Search for the cell housing the specified text and yield its [x, y] center coordinate. 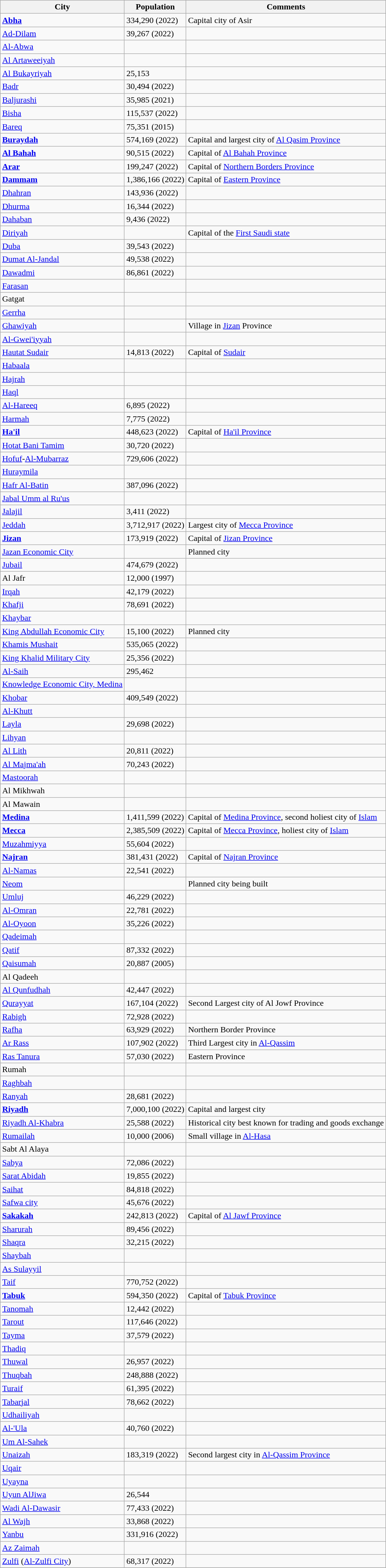
Umluj [62, 897]
Jizan [62, 538]
387,096 (2022) [156, 485]
Small village in Al-Hasa [286, 1136]
Saihat [62, 1189]
Dumat Al-Jandal [62, 259]
77,433 (2022) [156, 1508]
334,290 (2022) [156, 20]
19,855 (2022) [156, 1176]
1,386,166 (2022) [156, 180]
Ghawiyah [62, 326]
Al-Hareeq [62, 406]
6,895 (2022) [156, 406]
Population [156, 7]
Safwa city [62, 1202]
Al-Abwa [62, 47]
Badr [62, 87]
Farasan [62, 286]
42,179 (2022) [156, 592]
183,319 (2022) [156, 1455]
Al-Gwei'iyyah [62, 339]
173,919 (2022) [156, 538]
448,623 (2022) [156, 432]
Hafr Al-Batin [62, 485]
28,681 (2022) [156, 1096]
57,030 (2022) [156, 1056]
Shaqra [62, 1242]
117,646 (2022) [156, 1322]
King Abdullah Economic City [62, 631]
29,698 (2022) [156, 724]
12,442 (2022) [156, 1309]
Capital of Eastern Province [286, 180]
729,606 (2022) [156, 459]
3,712,917 (2022) [156, 525]
Buraydah [62, 140]
Al Mawain [62, 804]
Hajrah [62, 379]
Al Qunfudhah [62, 990]
381,431 (2022) [156, 857]
72,928 (2022) [156, 1017]
72,086 (2022) [156, 1162]
242,813 (2022) [156, 1216]
574,169 (2022) [156, 140]
86,861 (2022) [156, 273]
Uyayna [62, 1481]
Jazan Economic City [62, 551]
Hautat Sudair [62, 352]
Jeddah [62, 525]
Al-'Ula [62, 1428]
Al Wajh [62, 1521]
Rabigh [62, 1017]
Dawadmi [62, 273]
Bisha [62, 113]
Hofuf-Al-Mubarraz [62, 459]
Capital of Najran Province [286, 857]
10,000 (2006) [156, 1136]
Qaisumah [62, 963]
49,538 (2022) [156, 259]
Historical city best known for trading and goods exchange [286, 1123]
12,000 (1997) [156, 578]
Tanomah [62, 1309]
Bareq [62, 126]
30,720 (2022) [156, 445]
78,662 (2022) [156, 1402]
Al-Saih [62, 671]
Najran [62, 857]
Tayma [62, 1335]
167,104 (2022) [156, 1003]
Muzahmiyya [62, 844]
115,537 (2022) [156, 113]
Khobar [62, 698]
Duba [62, 246]
Tarout [62, 1322]
Sharurah [62, 1229]
Shaybah [62, 1256]
Al Qadeeh [62, 976]
Ras Tanura [62, 1056]
46,229 (2022) [156, 897]
Taif [62, 1282]
Harmah [62, 419]
Haql [62, 392]
535,065 (2022) [156, 645]
Tabarjal [62, 1402]
Ha'il [62, 432]
Hotat Bani Tamim [62, 445]
King Khalid Military City [62, 658]
Dammam [62, 180]
Huraymila [62, 472]
40,760 (2022) [156, 1428]
474,679 (2022) [156, 565]
Mastoorah [62, 777]
Layla [62, 724]
Gatgat [62, 299]
Eastern Province [286, 1056]
35,226 (2022) [156, 923]
Knowledge Economic City, Medina [62, 684]
Riyadh Al-Khabra [62, 1123]
30,494 (2022) [156, 87]
City [62, 7]
Tabuk [62, 1295]
Um Al-Sahek [62, 1442]
Uqair [62, 1468]
Capital and largest city [286, 1109]
9,436 (2022) [156, 220]
26,957 (2022) [156, 1362]
3,411 (2022) [156, 512]
Khamis Mushait [62, 645]
Uyun AlJiwa [62, 1495]
Capital of Al Jawf Province [286, 1216]
143,936 (2022) [156, 193]
14,813 (2022) [156, 352]
87,332 (2022) [156, 950]
Medina [62, 817]
199,247 (2022) [156, 166]
Second largest city in Al-Qassim Province [286, 1455]
Al-Namas [62, 870]
32,215 (2022) [156, 1242]
Az Zaimah [62, 1548]
Raghbah [62, 1083]
409,549 (2022) [156, 698]
Khafji [62, 605]
Dahaban [62, 220]
770,752 (2022) [156, 1282]
Riyadh [62, 1109]
Sarat Abidah [62, 1176]
594,350 (2022) [156, 1295]
25,588 (2022) [156, 1123]
Capital city of Asir [286, 20]
61,395 (2022) [156, 1388]
Comments [286, 7]
Capital of the First Saudi state [286, 233]
Dhurma [62, 206]
Al Bahah [62, 153]
Yanbu [62, 1534]
Gerrha [62, 312]
26,544 [156, 1495]
Capital of Northern Borders Province [286, 166]
Northern Border Province [286, 1030]
7,775 (2022) [156, 419]
Mecca [62, 831]
68,317 (2022) [156, 1561]
42,447 (2022) [156, 990]
Al-Khutt [62, 711]
Turaif [62, 1388]
1,411,599 (2022) [156, 817]
Capital of Al Bahah Province [286, 153]
Irqah [62, 592]
7,000,100 (2022) [156, 1109]
2,385,509 (2022) [156, 831]
Capital and largest city of Al Qasim Province [286, 140]
Al Lith [62, 751]
Rumailah [62, 1136]
Neom [62, 884]
Al Mikhwah [62, 790]
Capital of Mecca Province, holiest city of Islam [286, 831]
Al Artaweeiyah [62, 60]
33,868 (2022) [156, 1521]
55,604 (2022) [156, 844]
Third Largest city in Al-Qassim [286, 1043]
Khaybar [62, 618]
Habaala [62, 365]
Baljurashi [62, 100]
331,916 (2022) [156, 1534]
107,902 (2022) [156, 1043]
Qadeimah [62, 937]
70,243 (2022) [156, 764]
63,929 (2022) [156, 1030]
37,579 (2022) [156, 1335]
Rumah [62, 1070]
Wadi Al-Dawasir [62, 1508]
25,356 (2022) [156, 658]
84,818 (2022) [156, 1189]
Al-Omran [62, 910]
Village in Jizan Province [286, 326]
Jubail [62, 565]
78,691 (2022) [156, 605]
295,462 [156, 671]
22,541 (2022) [156, 870]
Dhahran [62, 193]
Second Largest city of Al Jowf Province [286, 1003]
35,985 (2021) [156, 100]
As Sulayyil [62, 1269]
90,515 (2022) [156, 153]
22,781 (2022) [156, 910]
45,676 (2022) [156, 1202]
Arar [62, 166]
39,267 (2022) [156, 34]
Qurayyat [62, 1003]
16,344 (2022) [156, 206]
Capital of Tabuk Province [286, 1295]
Lihyan [62, 737]
20,811 (2022) [156, 751]
Al Bukayriyah [62, 73]
Unaizah [62, 1455]
25,153 [156, 73]
Capital of Sudair [286, 352]
89,456 (2022) [156, 1229]
75,351 (2015) [156, 126]
Jalajil [62, 512]
Planned city being built [286, 884]
Udhailiyah [62, 1415]
Rafha [62, 1030]
Zulfi (Al-Zulfi City) [62, 1561]
248,888 (2022) [156, 1375]
Capital of Ha'il Province [286, 432]
Abha [62, 20]
Jabal Umm al Ru'us [62, 498]
Thadiq [62, 1348]
15,100 (2022) [156, 631]
Al-Oyoon [62, 923]
Sabt Al Alaya [62, 1149]
Capital of Jizan Province [286, 538]
Diriyah [62, 233]
Sabya [62, 1162]
Al Majma'ah [62, 764]
Thuwal [62, 1362]
Sakakah [62, 1216]
Thuqbah [62, 1375]
Ar Rass [62, 1043]
Capital of Medina Province, second holiest city of Islam [286, 817]
20,887 (2005) [156, 963]
Al Jafr [62, 578]
39,543 (2022) [156, 246]
Largest city of Mecca Province [286, 525]
Qatif [62, 950]
Ranyah [62, 1096]
Ad-Dilam [62, 34]
